Pinpoint the cell where the given text exists, returning its [X, Y] midpoint coordinate. 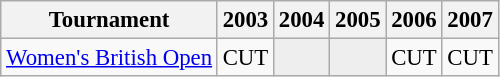
2006 [414, 20]
2007 [470, 20]
2004 [302, 20]
Women's British Open [110, 58]
2005 [358, 20]
2003 [245, 20]
Tournament [110, 20]
